Determine the (X, Y) coordinate at the center of the cell enclosing the given text.  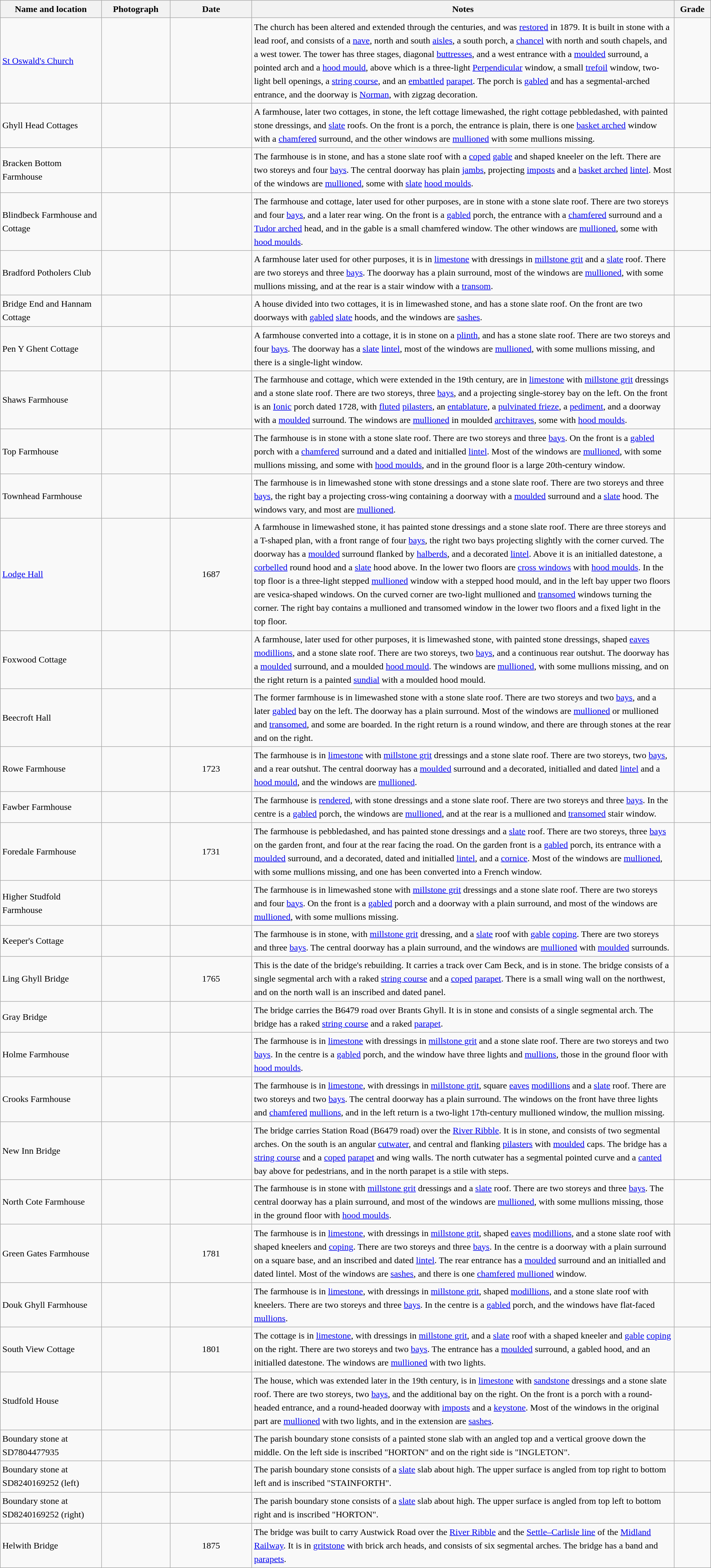
1765 (211, 979)
Helwith Bridge (51, 1546)
Bracken Bottom Farmhouse (51, 170)
Green Gates Farmhouse (51, 1253)
Beecroft Hall (51, 718)
Blindbeck Farmhouse and Cottage (51, 221)
Grade (692, 9)
South View Cottage (51, 1349)
1687 (211, 574)
Ling Ghyll Bridge (51, 979)
1781 (211, 1253)
Crooks Farmhouse (51, 1099)
Date (211, 9)
Higher Studfold Farmhouse (51, 903)
1801 (211, 1349)
Boundary stone at SD7804477935 (51, 1446)
Gray Bridge (51, 1017)
Bradford Potholers Club (51, 273)
Keeper's Cottage (51, 941)
Studfold House (51, 1401)
Bridge End and Hannam Cottage (51, 310)
1723 (211, 769)
1875 (211, 1546)
Boundary stone at SD8240169252 (left) (51, 1477)
Notes (463, 9)
Townhead Farmhouse (51, 496)
Foxwood Cottage (51, 660)
The parish boundary stone consists of a slate slab about high. The upper surface is angled from top left to bottom right and is inscribed "HORTON". (463, 1508)
Douk Ghyll Farmhouse (51, 1305)
1731 (211, 852)
Holme Farmhouse (51, 1054)
Top Farmhouse (51, 451)
Pen Y Ghent Cottage (51, 349)
Boundary stone at SD8240169252 (right) (51, 1508)
North Cote Farmhouse (51, 1202)
New Inn Bridge (51, 1150)
Ghyll Head Cottages (51, 125)
St Oswald's Church (51, 61)
Rowe Farmhouse (51, 769)
Fawber Farmhouse (51, 807)
Name and location (51, 9)
Shaws Farmhouse (51, 400)
Foredale Farmhouse (51, 852)
Photograph (136, 9)
Lodge Hall (51, 574)
